For the text-containing cell, return its midpoint in [x, y] coordinate format. 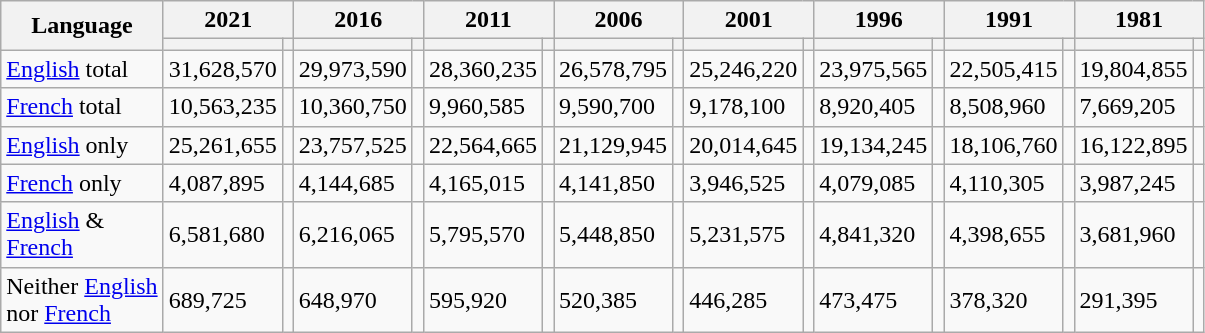
22,505,415 [1004, 69]
19,804,855 [1134, 69]
5,795,570 [482, 234]
1991 [1009, 20]
6,216,065 [352, 234]
3,681,960 [1134, 234]
18,106,760 [1004, 145]
5,231,575 [744, 234]
Neither Englishnor French [82, 300]
4,079,085 [874, 183]
648,970 [352, 300]
2006 [619, 20]
4,141,850 [614, 183]
French only [82, 183]
4,165,015 [482, 183]
4,110,305 [1004, 183]
4,087,895 [222, 183]
22,564,665 [482, 145]
1981 [1139, 20]
2016 [358, 20]
2001 [749, 20]
25,246,220 [744, 69]
10,563,235 [222, 107]
French total [82, 107]
4,398,655 [1004, 234]
378,320 [1004, 300]
473,475 [874, 300]
7,669,205 [1134, 107]
9,960,585 [482, 107]
26,578,795 [614, 69]
1996 [879, 20]
10,360,750 [352, 107]
29,973,590 [352, 69]
25,261,655 [222, 145]
21,129,945 [614, 145]
20,014,645 [744, 145]
English &French [82, 234]
3,946,525 [744, 183]
446,285 [744, 300]
23,757,525 [352, 145]
595,920 [482, 300]
English total [82, 69]
23,975,565 [874, 69]
6,581,680 [222, 234]
4,144,685 [352, 183]
5,448,850 [614, 234]
291,395 [1134, 300]
3,987,245 [1134, 183]
4,841,320 [874, 234]
689,725 [222, 300]
8,920,405 [874, 107]
8,508,960 [1004, 107]
9,590,700 [614, 107]
2021 [228, 20]
19,134,245 [874, 145]
Language [82, 26]
16,122,895 [1134, 145]
28,360,235 [482, 69]
520,385 [614, 300]
9,178,100 [744, 107]
2011 [488, 20]
English only [82, 145]
31,628,570 [222, 69]
